Capture the cell that displays the provided text and extract its (X, Y) central coordinate. 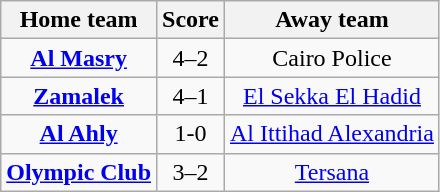
3–2 (191, 172)
Away team (332, 20)
Tersana (332, 172)
Al Masry (79, 58)
Al Ahly (79, 134)
4–1 (191, 96)
Home team (79, 20)
Olympic Club (79, 172)
Cairo Police (332, 58)
Al Ittihad Alexandria (332, 134)
El Sekka El Hadid (332, 96)
4–2 (191, 58)
Score (191, 20)
1-0 (191, 134)
Zamalek (79, 96)
